Search for the cell housing the specified text and yield its [x, y] center coordinate. 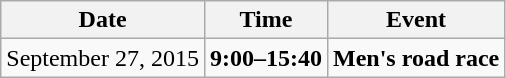
Event [416, 20]
Men's road race [416, 58]
Date [103, 20]
Time [266, 20]
September 27, 2015 [103, 58]
9:00–15:40 [266, 58]
